Locate the cell with the specified text and output its [X, Y] center coordinate. 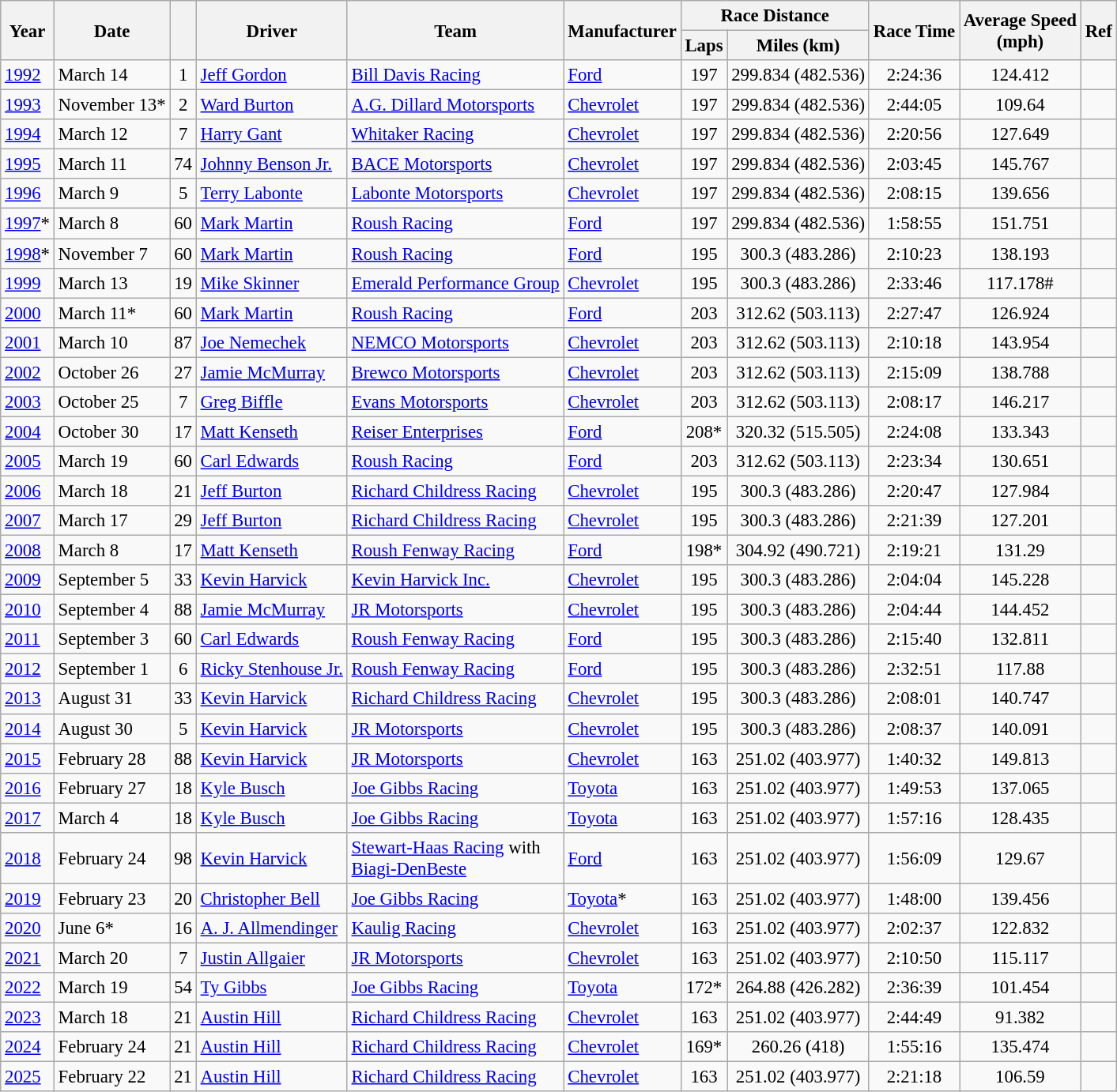
2:10:18 [914, 342]
304.92 (490.721) [798, 551]
October 26 [112, 372]
2:02:37 [914, 928]
2022 [28, 988]
February 22 [112, 1077]
20 [183, 898]
Toyota* [622, 898]
2:04:04 [914, 580]
October 30 [112, 431]
2019 [28, 898]
Year [28, 30]
2021 [28, 958]
169* [704, 1047]
2:08:17 [914, 402]
Justin Allgaier [272, 958]
1995 [28, 164]
2020 [28, 928]
1992 [28, 75]
2000 [28, 313]
2 [183, 105]
March 11* [112, 313]
2008 [28, 551]
Team [455, 30]
2018 [28, 858]
November 13* [112, 105]
1:55:16 [914, 1047]
2007 [28, 521]
260.26 (418) [798, 1047]
2:33:46 [914, 283]
A.G. Dillard Motorsports [455, 105]
109.64 [1021, 105]
Kevin Harvick Inc. [455, 580]
101.454 [1021, 988]
2012 [28, 669]
2015 [28, 759]
March 9 [112, 194]
Stewart-Haas Racing with Biagi-DenBeste [455, 858]
Miles (km) [798, 46]
2024 [28, 1047]
October 25 [112, 402]
NEMCO Motorsports [455, 342]
2:10:50 [914, 958]
1:48:00 [914, 898]
Manufacturer [622, 30]
122.832 [1021, 928]
138.193 [1021, 254]
Terry Labonte [272, 194]
115.117 [1021, 958]
February 28 [112, 759]
2:21:39 [914, 521]
1:49:53 [914, 788]
139.656 [1021, 194]
144.452 [1021, 610]
Average Speed(mph) [1021, 30]
February 23 [112, 898]
September 1 [112, 669]
2:15:09 [914, 372]
September 5 [112, 580]
2023 [28, 1018]
2001 [28, 342]
117.88 [1021, 669]
March 14 [112, 75]
129.67 [1021, 858]
March 13 [112, 283]
November 7 [112, 254]
2:24:36 [914, 75]
124.412 [1021, 75]
Ricky Stenhouse Jr. [272, 669]
Bill Davis Racing [455, 75]
2:08:01 [914, 699]
Harry Gant [272, 134]
August 30 [112, 729]
2017 [28, 818]
149.813 [1021, 759]
Ward Burton [272, 105]
143.954 [1021, 342]
172* [704, 988]
Date [112, 30]
264.88 (426.282) [798, 988]
151.751 [1021, 224]
September 3 [112, 639]
6 [183, 669]
2:44:05 [914, 105]
March 11 [112, 164]
127.984 [1021, 491]
1994 [28, 134]
2:04:44 [914, 610]
March 10 [112, 342]
208* [704, 431]
133.343 [1021, 431]
March 4 [112, 818]
Labonte Motorsports [455, 194]
2:15:40 [914, 639]
Jeff Gordon [272, 75]
2025 [28, 1077]
Johnny Benson Jr. [272, 164]
19 [183, 283]
135.474 [1021, 1047]
2002 [28, 372]
Kaulig Racing [455, 928]
1999 [28, 283]
320.32 (515.505) [798, 431]
1997* [28, 224]
March 20 [112, 958]
87 [183, 342]
Joe Nemechek [272, 342]
117.178# [1021, 283]
2:21:18 [914, 1077]
29 [183, 521]
Ref [1099, 30]
145.767 [1021, 164]
16 [183, 928]
February 27 [112, 788]
Emerald Performance Group [455, 283]
2006 [28, 491]
2:20:56 [914, 134]
131.29 [1021, 551]
2:36:39 [914, 988]
March 12 [112, 134]
138.788 [1021, 372]
128.435 [1021, 818]
2:08:37 [914, 729]
1993 [28, 105]
2010 [28, 610]
132.811 [1021, 639]
145.228 [1021, 580]
1:40:32 [914, 759]
2009 [28, 580]
130.651 [1021, 461]
140.091 [1021, 729]
140.747 [1021, 699]
2:03:45 [914, 164]
1:56:09 [914, 858]
Race Distance [775, 16]
2:27:47 [914, 313]
Race Time [914, 30]
2:44:49 [914, 1018]
March 17 [112, 521]
2005 [28, 461]
127.201 [1021, 521]
106.59 [1021, 1077]
2:24:08 [914, 431]
2013 [28, 699]
A. J. Allmendinger [272, 928]
2:32:51 [914, 669]
1:58:55 [914, 224]
Laps [704, 46]
54 [183, 988]
91.382 [1021, 1018]
August 31 [112, 699]
2014 [28, 729]
Reiser Enterprises [455, 431]
Evans Motorsports [455, 402]
2:23:34 [914, 461]
2003 [28, 402]
126.924 [1021, 313]
74 [183, 164]
1996 [28, 194]
2:19:21 [914, 551]
Whitaker Racing [455, 134]
2016 [28, 788]
Greg Biffle [272, 402]
1 [183, 75]
127.649 [1021, 134]
146.217 [1021, 402]
139.456 [1021, 898]
2:08:15 [914, 194]
98 [183, 858]
Brewco Motorsports [455, 372]
2011 [28, 639]
2:10:23 [914, 254]
2004 [28, 431]
June 6* [112, 928]
Driver [272, 30]
137.065 [1021, 788]
1998* [28, 254]
BACE Motorsports [455, 164]
27 [183, 372]
1:57:16 [914, 818]
198* [704, 551]
September 4 [112, 610]
Mike Skinner [272, 283]
2:20:47 [914, 491]
Christopher Bell [272, 898]
Ty Gibbs [272, 988]
